Capture the cell that displays the provided text and extract its [X, Y] central coordinate. 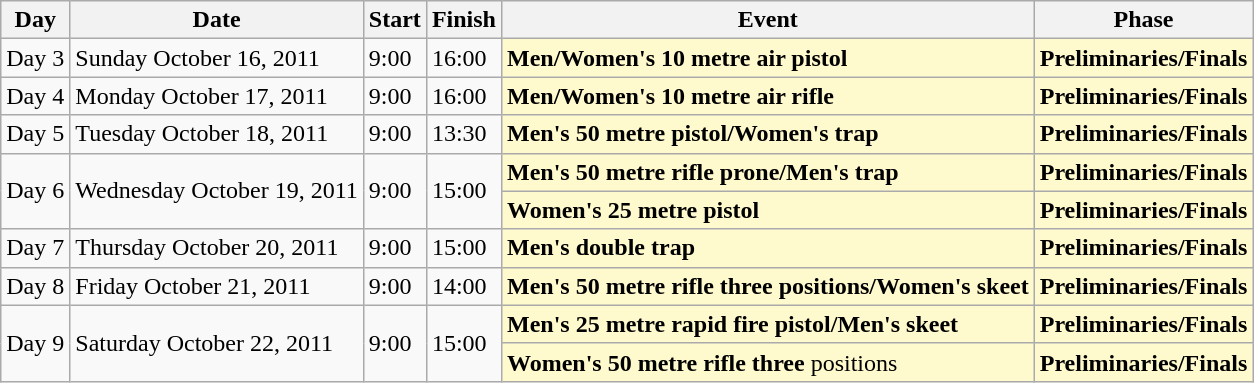
Saturday October 22, 2011 [217, 343]
Thursday October 20, 2011 [217, 248]
Sunday October 16, 2011 [217, 58]
Men's 50 metre pistol/Women's trap [768, 134]
Women's 25 metre pistol [768, 210]
Event [768, 20]
Day 5 [36, 134]
Tuesday October 18, 2011 [217, 134]
Men/Women's 10 metre air rifle [768, 96]
Men's 25 metre rapid fire pistol/Men's skeet [768, 324]
Day 7 [36, 248]
Day [36, 20]
Day 3 [36, 58]
Men's 50 metre rifle prone/Men's trap [768, 172]
Men/Women's 10 metre air pistol [768, 58]
13:30 [464, 134]
Date [217, 20]
Day 6 [36, 191]
Phase [1144, 20]
Men's 50 metre rifle three positions/Women's skeet [768, 286]
Women's 50 metre rifle three positions [768, 362]
Finish [464, 20]
Men's double trap [768, 248]
Day 8 [36, 286]
Start [394, 20]
Monday October 17, 2011 [217, 96]
Friday October 21, 2011 [217, 286]
Day 4 [36, 96]
14:00 [464, 286]
Wednesday October 19, 2011 [217, 191]
Day 9 [36, 343]
